From the cell containing the given text, extract its center point as (X, Y) coordinate. 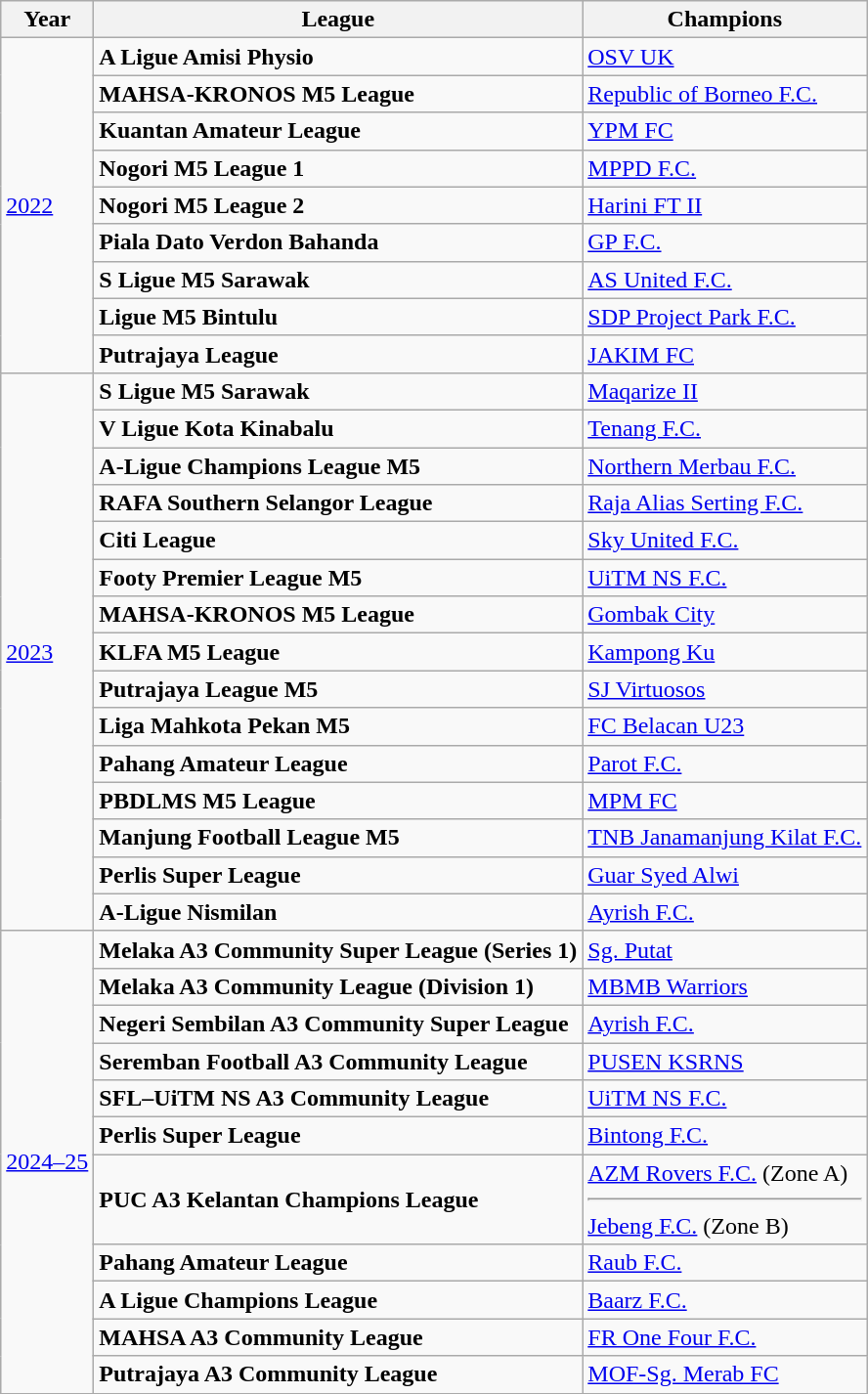
OSV UK (725, 57)
MOF-Sg. Merab FC (725, 1374)
Champions (725, 20)
PBDLMS M5 League (338, 801)
Liga Mahkota Pekan M5 (338, 726)
A-Ligue Nismilan (338, 912)
MPPD F.C. (725, 168)
Sg. Putat (725, 949)
Manjung Football League M5 (338, 838)
Seremban Football A3 Community League (338, 1061)
Baarz F.C. (725, 1300)
PUC A3 Kelantan Champions League (338, 1199)
Kuantan Amateur League (338, 131)
Negeri Sembilan A3 Community Super League (338, 1024)
AZM Rovers F.C. (Zone A) Jebeng F.C. (Zone B) (725, 1199)
MAHSA A3 Community League (338, 1337)
Harini FT II (725, 205)
Putrajaya League M5 (338, 689)
Nogori M5 League 1 (338, 168)
Melaka A3 Community Super League (Series 1) (338, 949)
Gombak City (725, 615)
Republic of Borneo F.C. (725, 94)
RAFA Southern Selangor League (338, 503)
Nogori M5 League 2 (338, 205)
FC Belacan U23 (725, 726)
Guar Syed Alwi (725, 875)
GP F.C. (725, 242)
SFL–UiTM NS A3 Community League (338, 1099)
MPM FC (725, 801)
Northern Merbau F.C. (725, 466)
League (338, 20)
2023 (47, 651)
TNB Janamanjung Kilat F.C. (725, 838)
AS United F.C. (725, 280)
Melaka A3 Community League (Division 1) (338, 986)
A-Ligue Champions League M5 (338, 466)
A Ligue Amisi Physio (338, 57)
Piala Dato Verdon Bahanda (338, 242)
JAKIM FC (725, 354)
Citi League (338, 541)
FR One Four F.C. (725, 1337)
A Ligue Champions League (338, 1300)
PUSEN KSRNS (725, 1061)
Putrajaya A3 Community League (338, 1374)
Tenang F.C. (725, 428)
Maqarize II (725, 391)
MBMB Warriors (725, 986)
Parot F.C. (725, 763)
Raub F.C. (725, 1263)
KLFA M5 League (338, 652)
2022 (47, 205)
YPM FC (725, 131)
Ligue M5 Bintulu (338, 317)
Year (47, 20)
Bintong F.C. (725, 1136)
V Ligue Kota Kinabalu (338, 428)
Raja Alias Serting F.C. (725, 503)
Putrajaya League (338, 354)
Footy Premier League M5 (338, 578)
SJ Virtuosos (725, 689)
2024–25 (47, 1161)
Kampong Ku (725, 652)
SDP Project Park F.C. (725, 317)
Sky United F.C. (725, 541)
